Return the (x, y) coordinate for the center point of the cell that contains the specified text.  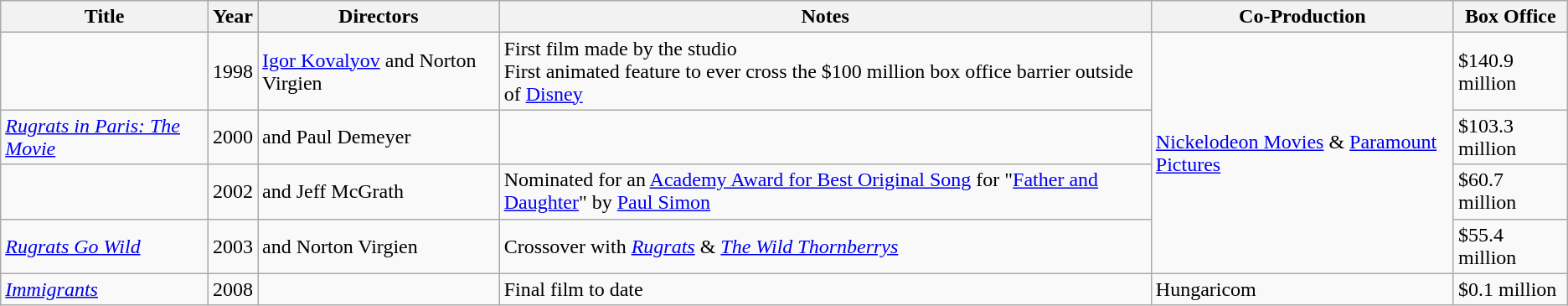
Crossover with Rugrats & The Wild Thornberrys (825, 246)
Hungaricom (1302, 289)
$140.9 million (1510, 71)
Nominated for an Academy Award for Best Original Song for "Father and Daughter" by Paul Simon (825, 191)
2002 (233, 191)
Rugrats in Paris: The Movie (105, 137)
1998 (233, 71)
Year (233, 17)
Box Office (1510, 17)
2000 (233, 137)
and Jeff McGrath (379, 191)
Igor Kovalyov and Norton Virgien (379, 71)
Final film to date (825, 289)
Directors (379, 17)
$0.1 million (1510, 289)
Notes (825, 17)
Rugrats Go Wild (105, 246)
and Norton Virgien (379, 246)
2008 (233, 289)
2003 (233, 246)
$103.3 million (1510, 137)
$55.4 million (1510, 246)
Immigrants (105, 289)
Title (105, 17)
First film made by the studioFirst animated feature to ever cross the $100 million box office barrier outside of Disney (825, 71)
Nickelodeon Movies & Paramount Pictures (1302, 153)
Co-Production (1302, 17)
and Paul Demeyer (379, 137)
$60.7 million (1510, 191)
